Locate the cell with the specified text and output its (x, y) center coordinate. 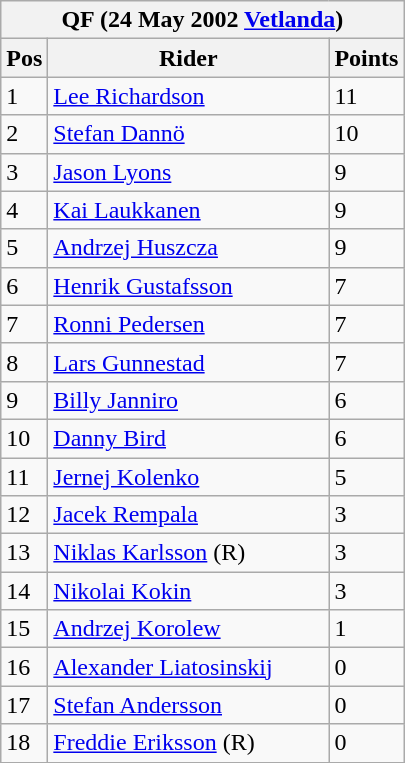
Billy Janniro (188, 400)
Freddie Eriksson (R) (188, 743)
14 (24, 591)
Andrzej Huszcza (188, 248)
17 (24, 705)
Points (366, 58)
Rider (188, 58)
Stefan Dannö (188, 134)
Jernej Kolenko (188, 477)
Stefan Andersson (188, 705)
4 (24, 210)
Andrzej Korolew (188, 629)
15 (24, 629)
13 (24, 553)
2 (24, 134)
Niklas Karlsson (R) (188, 553)
Henrik Gustafsson (188, 286)
Jacek Rempala (188, 515)
Pos (24, 58)
Danny Bird (188, 438)
Lee Richardson (188, 96)
Jason Lyons (188, 172)
Lars Gunnestad (188, 362)
12 (24, 515)
Alexander Liatosinskij (188, 667)
Kai Laukkanen (188, 210)
Ronni Pedersen (188, 324)
16 (24, 667)
QF (24 May 2002 Vetlanda) (202, 20)
18 (24, 743)
Nikolai Kokin (188, 591)
8 (24, 362)
